Pinpoint the cell where the given text exists, returning its [x, y] midpoint coordinate. 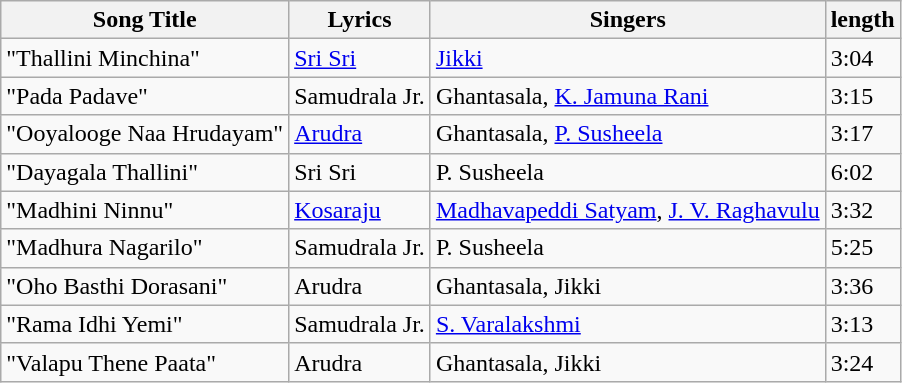
"Rama Idhi Yemi" [145, 324]
3:04 [862, 58]
3:32 [862, 210]
S. Varalakshmi [628, 324]
"Dayagala Thallini" [145, 172]
Jikki [628, 58]
5:25 [862, 248]
"Madhura Nagarilo" [145, 248]
Lyrics [360, 20]
3:17 [862, 134]
Madhavapeddi Satyam, J. V. Raghavulu [628, 210]
6:02 [862, 172]
Singers [628, 20]
Ghantasala, P. Susheela [628, 134]
3:24 [862, 362]
3:36 [862, 286]
3:15 [862, 96]
Kosaraju [360, 210]
"Madhini Ninnu" [145, 210]
"Pada Padave" [145, 96]
Song Title [145, 20]
"Oho Basthi Dorasani" [145, 286]
"Thallini Minchina" [145, 58]
"Ooyalooge Naa Hrudayam" [145, 134]
3:13 [862, 324]
"Valapu Thene Paata" [145, 362]
Ghantasala, K. Jamuna Rani [628, 96]
length [862, 20]
